Detect which cell encompasses the target text, then output its (X, Y) center coordinate. 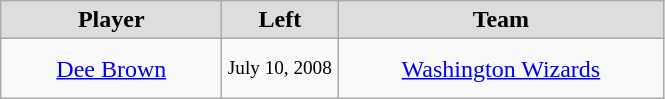
Player (112, 20)
Dee Brown (112, 69)
Left (280, 20)
July 10, 2008 (280, 69)
Washington Wizards (501, 69)
Team (501, 20)
